Pinpoint the cell where the given text exists, returning its (X, Y) midpoint coordinate. 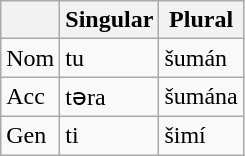
Acc (30, 97)
Singular (110, 20)
šimí (201, 135)
ti (110, 135)
tu (110, 58)
šumán (201, 58)
Gen (30, 135)
šumána (201, 97)
təra (110, 97)
Plural (201, 20)
Nom (30, 58)
